Identify which cell holds the provided text, then report its [x, y] central coordinate. 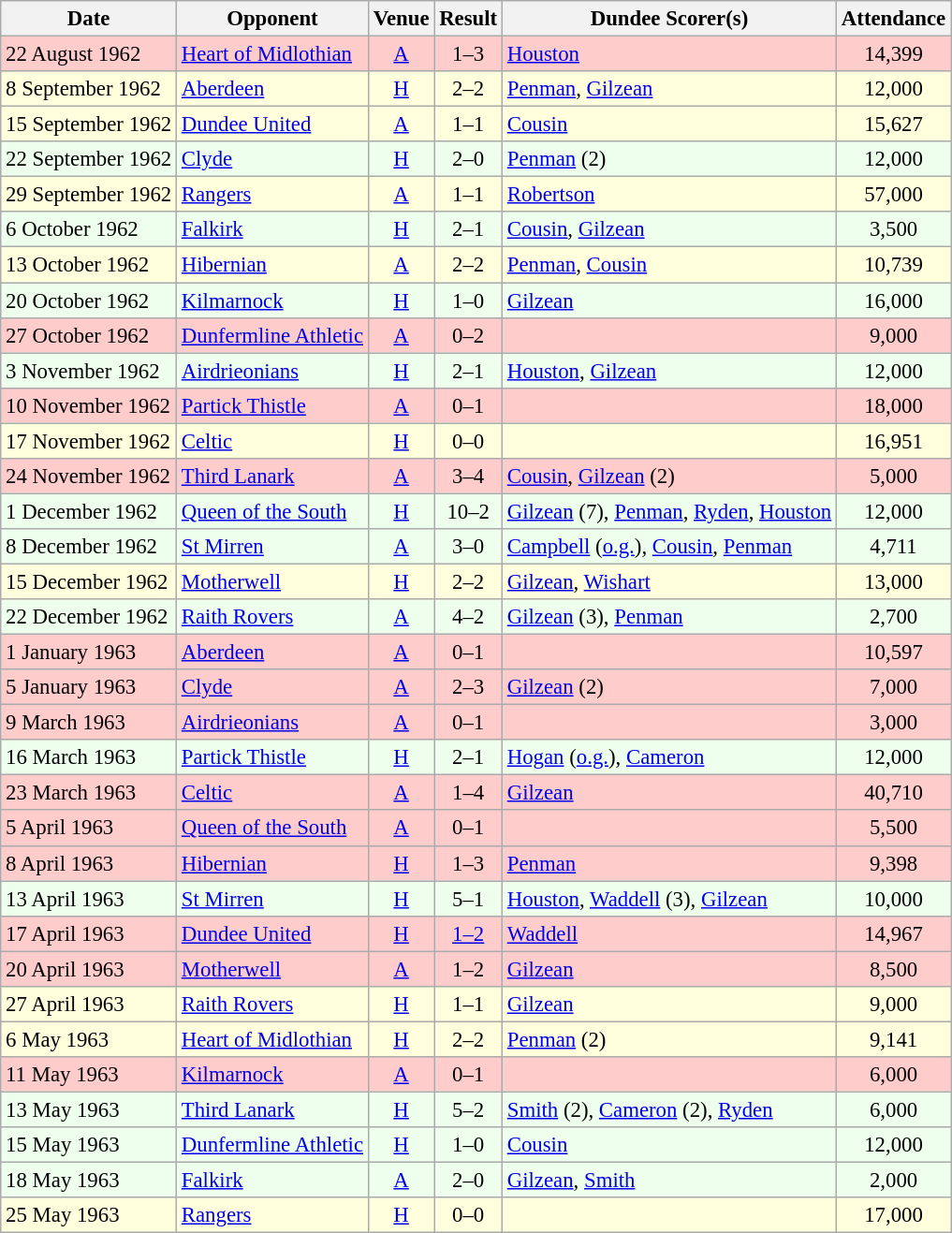
4–2 [468, 617]
5,000 [894, 477]
3,500 [894, 229]
Gilzean, Wishart [668, 581]
Smith (2), Cameron (2), Ryden [668, 1109]
17,000 [894, 1215]
24 November 1962 [89, 477]
2–3 [468, 687]
14,399 [894, 54]
Campbell (o.g.), Cousin, Penman [668, 547]
Penman, Gilzean [668, 89]
27 April 1963 [89, 1005]
Attendance [894, 19]
18,000 [894, 405]
Cousin, Gilzean [668, 229]
20 April 1963 [89, 969]
3–4 [468, 477]
1 December 1962 [89, 511]
Dundee Scorer(s) [668, 19]
Gilzean (2) [668, 687]
11 May 1963 [89, 1075]
9,398 [894, 863]
22 August 1962 [89, 54]
5–1 [468, 899]
6 October 1962 [89, 229]
Venue [401, 19]
15,627 [894, 125]
Hogan (o.g.), Cameron [668, 757]
3–0 [468, 547]
8 December 1962 [89, 547]
13,000 [894, 581]
15 December 1962 [89, 581]
Gilzean (7), Penman, Ryden, Houston [668, 511]
22 September 1962 [89, 159]
13 May 1963 [89, 1109]
2,700 [894, 617]
9 March 1963 [89, 723]
1–4 [468, 793]
40,710 [894, 793]
Houston, Waddell (3), Gilzean [668, 899]
0–2 [468, 335]
Houston [668, 54]
Date [89, 19]
16 March 1963 [89, 757]
14,967 [894, 933]
10,597 [894, 653]
20 October 1962 [89, 301]
9,141 [894, 1039]
5,500 [894, 829]
10,739 [894, 265]
Cousin, Gilzean (2) [668, 477]
57,000 [894, 195]
5 January 1963 [89, 687]
13 October 1962 [89, 265]
15 September 1962 [89, 125]
3 November 1962 [89, 371]
25 May 1963 [89, 1215]
6 May 1963 [89, 1039]
4,711 [894, 547]
29 September 1962 [89, 195]
Gilzean, Smith [668, 1181]
22 December 1962 [89, 617]
15 May 1963 [89, 1145]
17 November 1962 [89, 441]
5–2 [468, 1109]
8 April 1963 [89, 863]
8 September 1962 [89, 89]
Robertson [668, 195]
Opponent [273, 19]
13 April 1963 [89, 899]
10–2 [468, 511]
27 October 1962 [89, 335]
10 November 1962 [89, 405]
23 March 1963 [89, 793]
1 January 1963 [89, 653]
Waddell [668, 933]
16,951 [894, 441]
Penman [668, 863]
18 May 1963 [89, 1181]
Penman, Cousin [668, 265]
7,000 [894, 687]
17 April 1963 [89, 933]
16,000 [894, 301]
3,000 [894, 723]
8,500 [894, 969]
Result [468, 19]
2,000 [894, 1181]
Houston, Gilzean [668, 371]
5 April 1963 [89, 829]
10,000 [894, 899]
Gilzean (3), Penman [668, 617]
